From the cell containing the given text, extract its center point as (X, Y) coordinate. 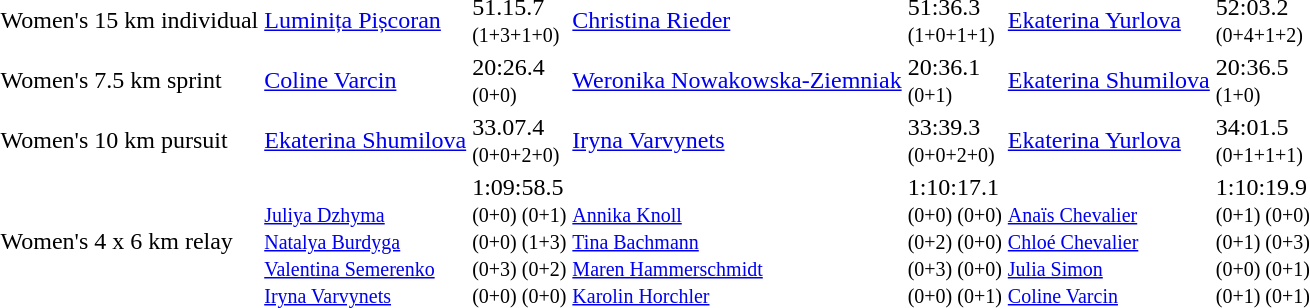
Weronika Nowakowska-Ziemniak (737, 80)
20:36.1 (0+1) (954, 80)
33.07.4 (0+0+2+0) (520, 140)
Iryna Varvynets (737, 140)
33:39.3 (0+0+2+0) (954, 140)
20:26.4 (0+0) (520, 80)
Coline Varcin (366, 80)
Ekaterina Yurlova (1108, 140)
